Capture the cell that displays the provided text and extract its [X, Y] central coordinate. 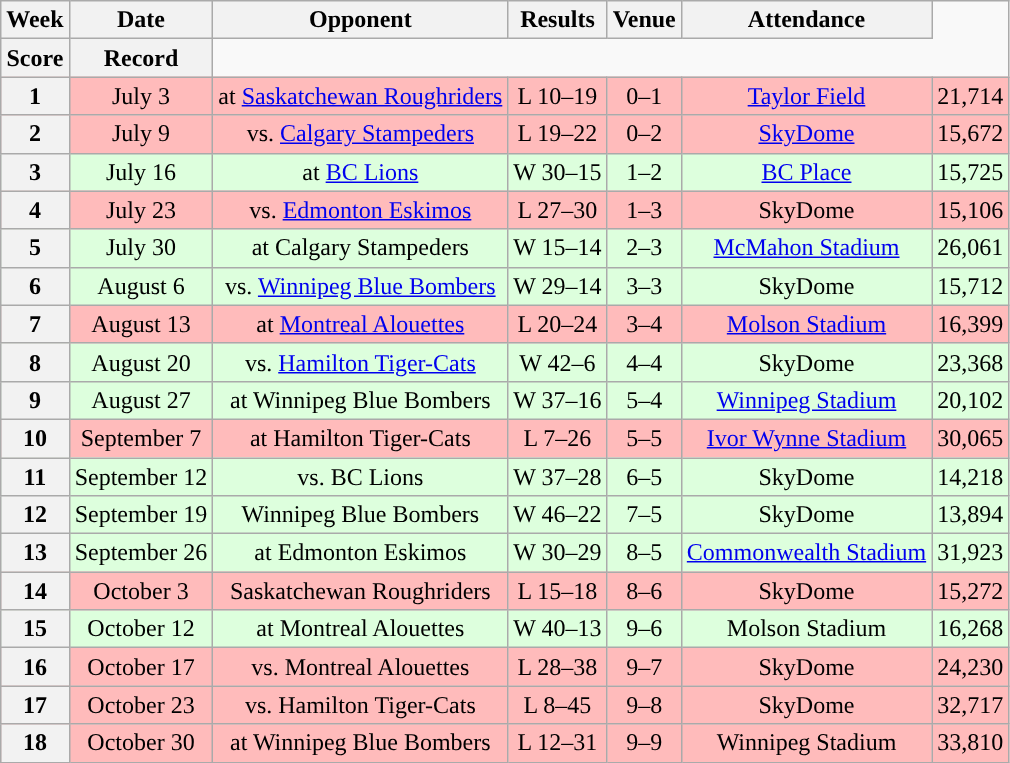
Opponent [360, 20]
Attendance [806, 20]
September 12 [141, 477]
Score [35, 58]
at Edmonton Eskimos [360, 553]
L 15–18 [558, 591]
11 [35, 477]
10 [35, 438]
Saskatchewan Roughriders [360, 591]
12 [35, 515]
Taylor Field [806, 96]
15,106 [970, 210]
September 26 [141, 553]
L 19–22 [558, 134]
W 46–22 [558, 515]
L 27–30 [558, 210]
24,230 [970, 667]
Commonwealth Stadium [806, 553]
W 15–14 [558, 248]
July 23 [141, 210]
30,065 [970, 438]
W 29–14 [558, 286]
9–6 [644, 629]
15,725 [970, 172]
6–5 [644, 477]
4 [35, 210]
23,368 [970, 362]
July 9 [141, 134]
15,672 [970, 134]
0–1 [644, 96]
August 20 [141, 362]
L 28–38 [558, 667]
6 [35, 286]
2–3 [644, 248]
9–8 [644, 705]
5 [35, 248]
4–4 [644, 362]
1 [35, 96]
16,268 [970, 629]
15 [35, 629]
33,810 [970, 743]
vs. Winnipeg Blue Bombers [360, 286]
20,102 [970, 400]
W 37–28 [558, 477]
L 12–31 [558, 743]
15,712 [970, 286]
9–7 [644, 667]
9–9 [644, 743]
1–2 [644, 172]
October 23 [141, 705]
L 10–19 [558, 96]
vs. Montreal Alouettes [360, 667]
8 [35, 362]
July 30 [141, 248]
W 30–29 [558, 553]
October 3 [141, 591]
0–2 [644, 134]
8–5 [644, 553]
3–3 [644, 286]
at Hamilton Tiger-Cats [360, 438]
26,061 [970, 248]
McMahon Stadium [806, 248]
September 19 [141, 515]
7–5 [644, 515]
13,894 [970, 515]
L 8–45 [558, 705]
L 20–24 [558, 324]
9 [35, 400]
July 3 [141, 96]
W 40–13 [558, 629]
3 [35, 172]
at BC Lions [360, 172]
Ivor Wynne Stadium [806, 438]
Date [141, 20]
15,272 [970, 591]
32,717 [970, 705]
14 [35, 591]
1–3 [644, 210]
vs. BC Lions [360, 477]
21,714 [970, 96]
August 13 [141, 324]
Venue [644, 20]
8–6 [644, 591]
13 [35, 553]
July 16 [141, 172]
Week [35, 20]
at Calgary Stampeders [360, 248]
2 [35, 134]
Record [141, 58]
14,218 [970, 477]
W 42–6 [558, 362]
31,923 [970, 553]
BC Place [806, 172]
3–4 [644, 324]
16 [35, 667]
October 17 [141, 667]
September 7 [141, 438]
August 27 [141, 400]
7 [35, 324]
October 30 [141, 743]
W 30–15 [558, 172]
vs. Edmonton Eskimos [360, 210]
W 37–16 [558, 400]
5–4 [644, 400]
16,399 [970, 324]
Results [558, 20]
vs. Calgary Stampeders [360, 134]
17 [35, 705]
18 [35, 743]
Winnipeg Blue Bombers [360, 515]
October 12 [141, 629]
August 6 [141, 286]
L 7–26 [558, 438]
5–5 [644, 438]
at Saskatchewan Roughriders [360, 96]
